Search for the cell housing the specified text and yield its [x, y] center coordinate. 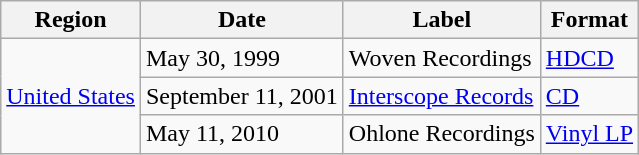
Ohlone Recordings [442, 134]
Woven Recordings [442, 58]
May 11, 2010 [242, 134]
May 30, 1999 [242, 58]
HDCD [589, 58]
CD [589, 96]
United States [71, 96]
Vinyl LP [589, 134]
Date [242, 20]
Region [71, 20]
Label [442, 20]
Interscope Records [442, 96]
September 11, 2001 [242, 96]
Format [589, 20]
